Provide the (X, Y) coordinate of the cell's center where the given text is located.  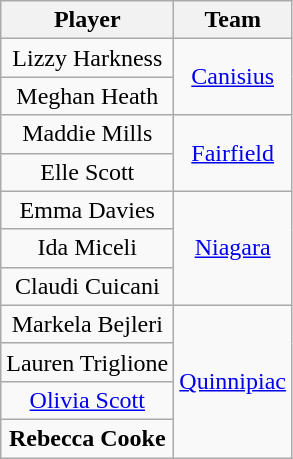
Ida Miceli (88, 248)
Player (88, 20)
Emma Davies (88, 210)
Elle Scott (88, 172)
Lauren Triglione (88, 362)
Maddie Mills (88, 134)
Niagara (233, 248)
Rebecca Cooke (88, 438)
Olivia Scott (88, 400)
Markela Bejleri (88, 324)
Claudi Cuicani (88, 286)
Quinnipiac (233, 381)
Canisius (233, 77)
Team (233, 20)
Fairfield (233, 153)
Meghan Heath (88, 96)
Lizzy Harkness (88, 58)
